From the cell containing the given text, extract its center point as (X, Y) coordinate. 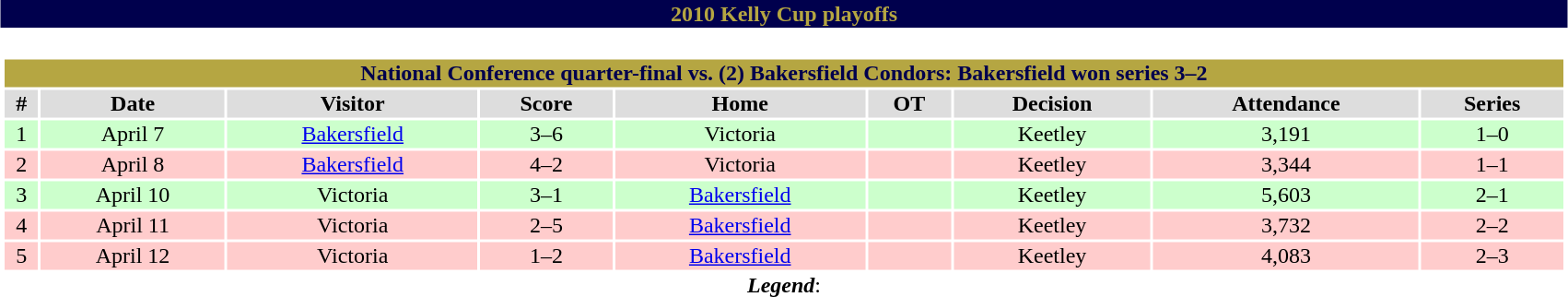
3,191 (1286, 134)
1–2 (545, 255)
4,083 (1286, 255)
Decision (1052, 104)
# (21, 104)
2–1 (1492, 195)
Score (545, 104)
Visitor (352, 104)
Series (1492, 104)
3 (21, 195)
National Conference quarter-final vs. (2) Bakersfield Condors: Bakersfield won series 3–2 (783, 73)
April 7 (133, 134)
1–0 (1492, 134)
2010 Kelly Cup playoffs (784, 14)
1–1 (1492, 165)
4–2 (545, 165)
3–6 (545, 134)
1 (21, 134)
2–5 (545, 226)
3,344 (1286, 165)
3–1 (545, 195)
April 8 (133, 165)
5 (21, 255)
2–2 (1492, 226)
April 10 (133, 195)
2–3 (1492, 255)
April 12 (133, 255)
2 (21, 165)
Home (739, 104)
Attendance (1286, 104)
3,732 (1286, 226)
April 11 (133, 226)
5,603 (1286, 195)
4 (21, 226)
OT (909, 104)
Date (133, 104)
